Capture the cell that displays the provided text and extract its (x, y) central coordinate. 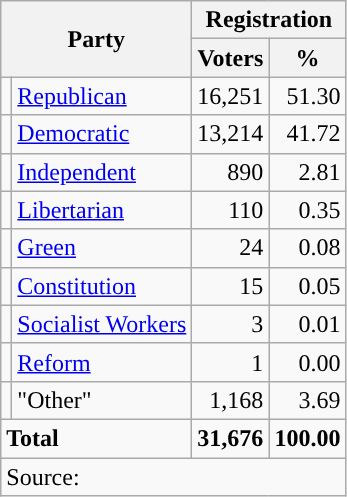
16,251 (230, 96)
0.08 (308, 248)
Republican (102, 96)
15 (230, 286)
Registration (269, 20)
Libertarian (102, 210)
0.01 (308, 324)
3.69 (308, 400)
"Other" (102, 400)
1,168 (230, 400)
51.30 (308, 96)
0.00 (308, 362)
Source: (174, 477)
Total (96, 438)
100.00 (308, 438)
Party (96, 39)
Independent (102, 172)
Reform (102, 362)
Green (102, 248)
Voters (230, 58)
31,676 (230, 438)
Constitution (102, 286)
% (308, 58)
Democratic (102, 134)
24 (230, 248)
2.81 (308, 172)
890 (230, 172)
0.05 (308, 286)
Socialist Workers (102, 324)
13,214 (230, 134)
3 (230, 324)
41.72 (308, 134)
110 (230, 210)
1 (230, 362)
0.35 (308, 210)
